From the cell containing the given text, extract its center point as [X, Y] coordinate. 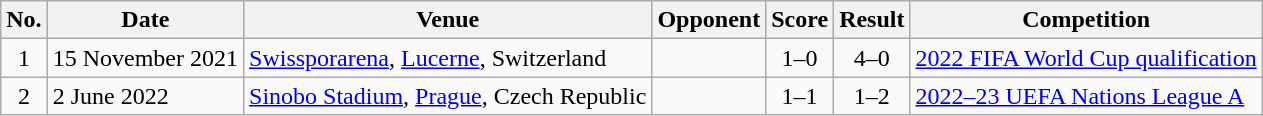
2 June 2022 [145, 96]
1 [24, 58]
Competition [1086, 20]
Sinobo Stadium, Prague, Czech Republic [448, 96]
Result [872, 20]
Date [145, 20]
Score [800, 20]
No. [24, 20]
4–0 [872, 58]
2022–23 UEFA Nations League A [1086, 96]
15 November 2021 [145, 58]
Venue [448, 20]
Swissporarena, Lucerne, Switzerland [448, 58]
1–2 [872, 96]
2022 FIFA World Cup qualification [1086, 58]
1–0 [800, 58]
2 [24, 96]
Opponent [709, 20]
1–1 [800, 96]
